Scan for the cell matching the given text and deliver its (x, y) coordinate at center. 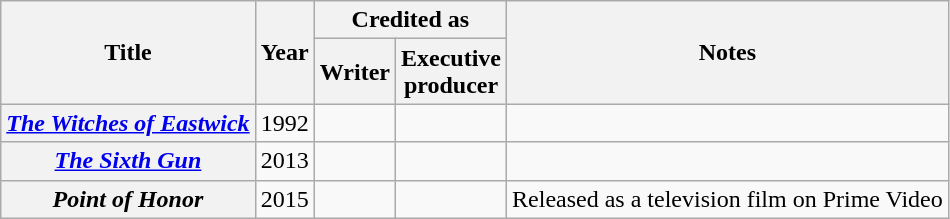
Point of Honor (128, 199)
Released as a television film on Prime Video (728, 199)
Notes (728, 52)
1992 (284, 123)
Credited as (410, 20)
The Sixth Gun (128, 161)
Executiveproducer (450, 72)
The Witches of Eastwick (128, 123)
2015 (284, 199)
Title (128, 52)
Year (284, 52)
Writer (354, 72)
2013 (284, 161)
